Pinpoint the cell where the given text exists, returning its (x, y) midpoint coordinate. 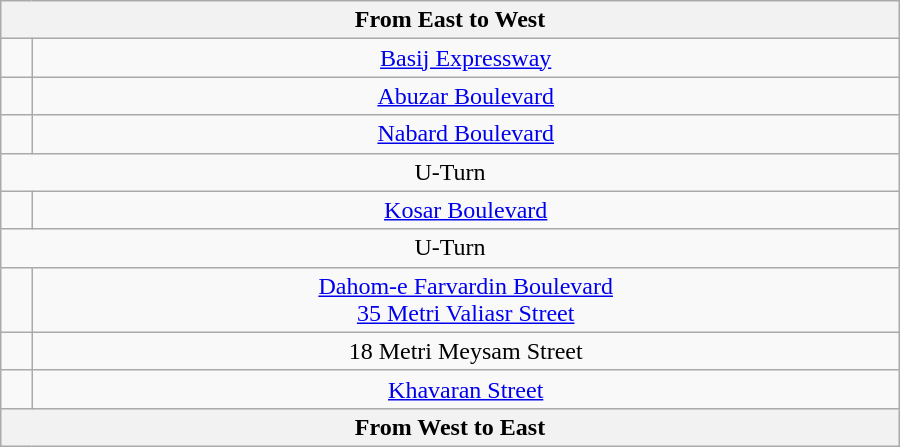
Khavaran Street (466, 389)
From West to East (450, 427)
18 Metri Meysam Street (466, 351)
Nabard Boulevard (466, 134)
From East to West (450, 20)
Kosar Boulevard (466, 210)
Dahom-e Farvardin Boulevard 35 Metri Valiasr Street (466, 300)
Abuzar Boulevard (466, 96)
Basij Expressway (466, 58)
